Locate the cell with the specified text and output its (x, y) center coordinate. 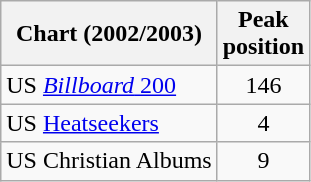
US Heatseekers (109, 123)
146 (263, 85)
Peakposition (263, 34)
9 (263, 161)
US Billboard 200 (109, 85)
Chart (2002/2003) (109, 34)
4 (263, 123)
US Christian Albums (109, 161)
